Locate the cell with the specified text and output its [X, Y] center coordinate. 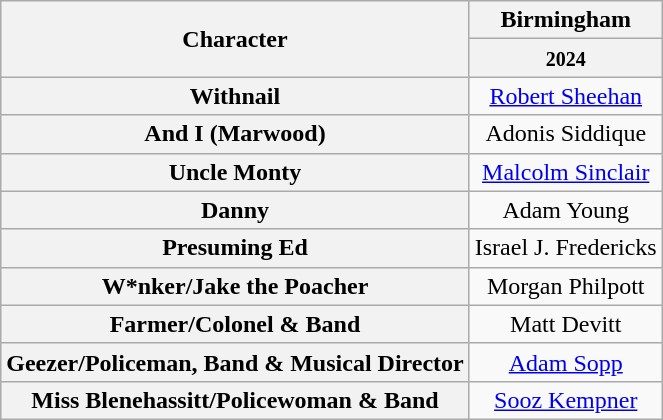
Matt Devitt [566, 324]
Withnail [235, 96]
Robert Sheehan [566, 96]
Presuming Ed [235, 248]
Malcolm Sinclair [566, 172]
Birmingham [566, 20]
Adam Sopp [566, 362]
Miss Blenehassitt/Policewoman & Band [235, 400]
Sooz Kempner [566, 400]
Danny [235, 210]
And I (Marwood) [235, 134]
Morgan Philpott [566, 286]
Adonis Siddique [566, 134]
Adam Young [566, 210]
Geezer/Policeman, Band & Musical Director [235, 362]
Israel J. Fredericks [566, 248]
Character [235, 39]
Farmer/Colonel & Band [235, 324]
W*nker/Jake the Poacher [235, 286]
Uncle Monty [235, 172]
2024 [566, 58]
